Determine the (x, y) coordinate at the center of the cell enclosing the given text.  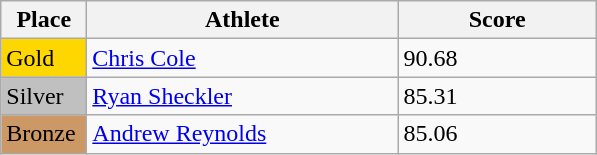
Gold (44, 58)
Ryan Sheckler (242, 96)
85.06 (498, 134)
Andrew Reynolds (242, 134)
Place (44, 20)
Score (498, 20)
Silver (44, 96)
Bronze (44, 134)
90.68 (498, 58)
85.31 (498, 96)
Athlete (242, 20)
Chris Cole (242, 58)
